Detect which cell encompasses the target text, then output its [X, Y] center coordinate. 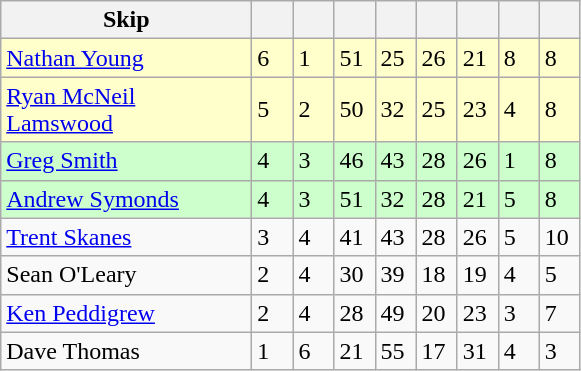
46 [354, 161]
39 [396, 275]
Sean O'Leary [126, 275]
Ken Peddigrew [126, 313]
Nathan Young [126, 58]
18 [436, 275]
50 [354, 110]
Skip [126, 20]
49 [396, 313]
Trent Skanes [126, 237]
Dave Thomas [126, 351]
Andrew Symonds [126, 199]
20 [436, 313]
Ryan McNeil Lamswood [126, 110]
31 [478, 351]
19 [478, 275]
55 [396, 351]
41 [354, 237]
Greg Smith [126, 161]
7 [560, 313]
17 [436, 351]
10 [560, 237]
30 [354, 275]
